Find where the given text appears and provide that cell's center as [x, y] coordinate. 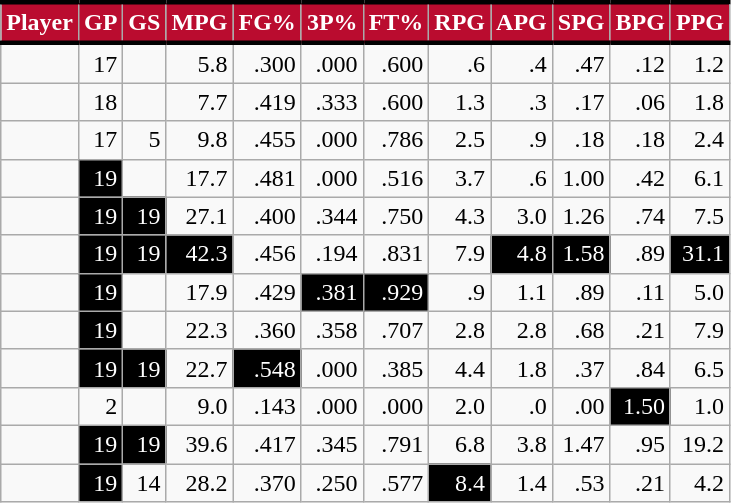
GS [144, 22]
.516 [396, 178]
FG% [267, 22]
.929 [396, 292]
28.2 [200, 483]
.455 [267, 140]
2.4 [700, 140]
22.7 [200, 368]
4.2 [700, 483]
1.26 [581, 216]
.345 [332, 444]
3.0 [522, 216]
6.1 [700, 178]
.11 [640, 292]
.74 [640, 216]
4.4 [460, 368]
9.0 [200, 406]
1.4 [522, 483]
.358 [332, 330]
Player [40, 22]
.481 [267, 178]
.548 [267, 368]
4.8 [522, 254]
1.1 [522, 292]
17.9 [200, 292]
.0 [522, 406]
.06 [640, 102]
39.6 [200, 444]
6.8 [460, 444]
3.7 [460, 178]
.300 [267, 63]
.577 [396, 483]
SPG [581, 22]
RPG [460, 22]
.429 [267, 292]
1.00 [581, 178]
.84 [640, 368]
5 [144, 140]
1.3 [460, 102]
.68 [581, 330]
.37 [581, 368]
.53 [581, 483]
.381 [332, 292]
.194 [332, 254]
.385 [396, 368]
MPG [200, 22]
5.8 [200, 63]
14 [144, 483]
.95 [640, 444]
9.8 [200, 140]
.17 [581, 102]
.707 [396, 330]
.12 [640, 63]
PPG [700, 22]
.00 [581, 406]
.370 [267, 483]
.360 [267, 330]
22.3 [200, 330]
BPG [640, 22]
2.5 [460, 140]
7.5 [700, 216]
.143 [267, 406]
.750 [396, 216]
1.47 [581, 444]
31.1 [700, 254]
.456 [267, 254]
.47 [581, 63]
GP [100, 22]
19.2 [700, 444]
.250 [332, 483]
27.1 [200, 216]
.419 [267, 102]
FT% [396, 22]
1.2 [700, 63]
.831 [396, 254]
.417 [267, 444]
.400 [267, 216]
.791 [396, 444]
8.4 [460, 483]
6.5 [700, 368]
7.7 [200, 102]
5.0 [700, 292]
.786 [396, 140]
.333 [332, 102]
18 [100, 102]
17.7 [200, 178]
3.8 [522, 444]
.344 [332, 216]
1.0 [700, 406]
.4 [522, 63]
4.3 [460, 216]
3P% [332, 22]
42.3 [200, 254]
.3 [522, 102]
APG [522, 22]
.42 [640, 178]
2.0 [460, 406]
1.50 [640, 406]
1.58 [581, 254]
2 [100, 406]
